Return (x, y) of the center of cell containing provided text 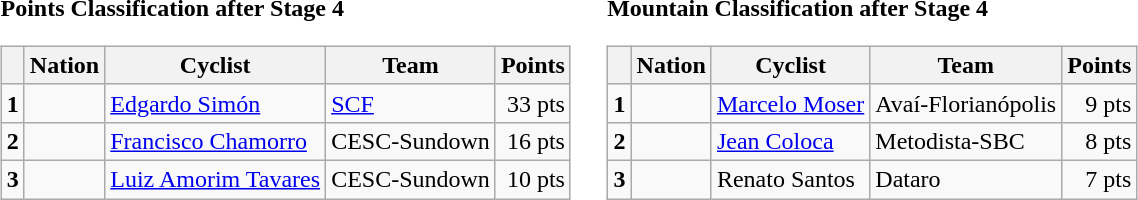
Edgardo Simón (216, 103)
Dataro (966, 179)
Renato Santos (790, 179)
Marcelo Moser (790, 103)
9 pts (1100, 103)
SCF (411, 103)
Metodista-SBC (966, 141)
Francisco Chamorro (216, 141)
Jean Coloca (790, 141)
Avaí-Florianópolis (966, 103)
16 pts (532, 141)
10 pts (532, 179)
Luiz Amorim Tavares (216, 179)
8 pts (1100, 141)
7 pts (1100, 179)
33 pts (532, 103)
